Extract the (X, Y) coordinate from the center of the cell holding the provided text.  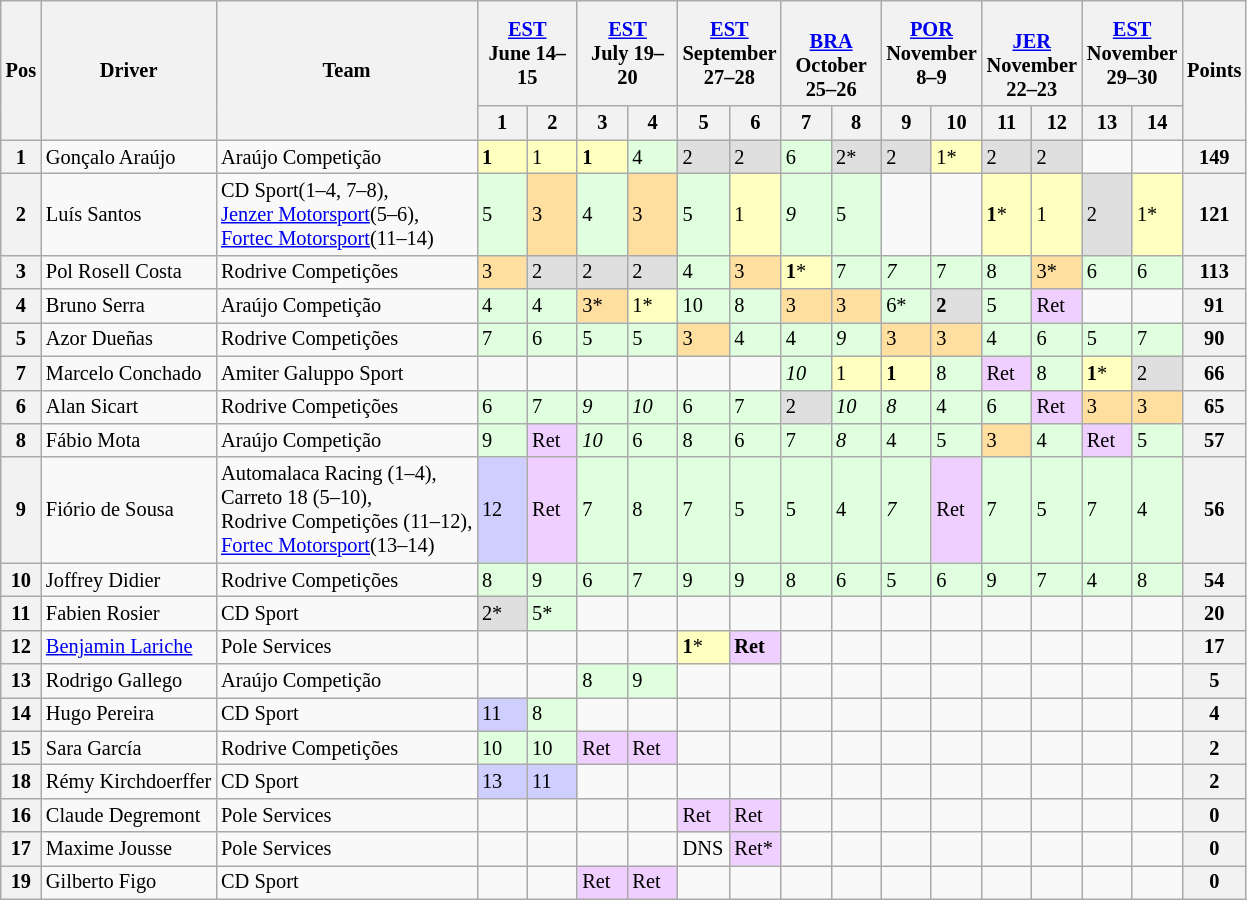
Azor Dueñas (128, 339)
Driver (128, 70)
Team (346, 70)
66 (1214, 373)
ESTJuly 19–20 (627, 53)
PORNovember 8–9 (931, 53)
Claude Degremont (128, 815)
Gonçalo Araújo (128, 157)
Automalaca Racing (1–4),Carreto 18 (5–10),Rodrive Competições (11–12),Fortec Motorsport(13–14) (346, 510)
65 (1214, 407)
16 (21, 815)
113 (1214, 272)
Benjamin Lariche (128, 647)
ESTSeptember 27–28 (730, 53)
90 (1214, 339)
Ret* (754, 849)
19 (21, 882)
56 (1214, 510)
Joffrey Didier (128, 580)
Marcelo Conchado (128, 373)
121 (1214, 214)
Fiório de Sousa (128, 510)
Pol Rosell Costa (128, 272)
JERNovember 22–23 (1032, 53)
6* (906, 306)
Points (1214, 70)
Amiter Galuppo Sport (346, 373)
Bruno Serra (128, 306)
DNS (704, 849)
Pos (21, 70)
Luís Santos (128, 214)
Hugo Pereira (128, 714)
Rodrigo Gallego (128, 681)
Rémy Kirchdoerffer (128, 781)
5* (552, 613)
91 (1214, 306)
20 (1214, 613)
54 (1214, 580)
Fábio Mota (128, 440)
57 (1214, 440)
Sara García (128, 748)
15 (21, 748)
Fabien Rosier (128, 613)
Gilberto Figo (128, 882)
Maxime Jousse (128, 849)
CD Sport(1–4, 7–8),Jenzer Motorsport(5–6),Fortec Motorsport(11–14) (346, 214)
Alan Sicart (128, 407)
ESTNovember 29–30 (1132, 53)
149 (1214, 157)
ESTJune 14–15 (527, 53)
18 (21, 781)
BRAOctober 25–26 (831, 53)
